Output the (X, Y) coordinate of the center of the cell containing the given text.  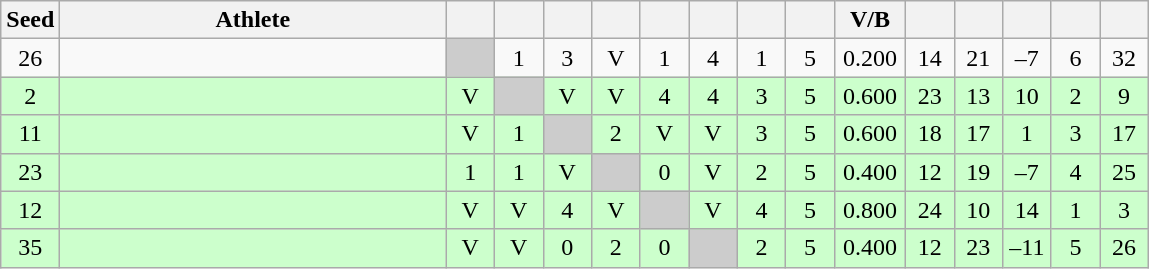
V/B (870, 20)
6 (1076, 58)
11 (30, 134)
18 (930, 134)
13 (978, 96)
25 (1124, 172)
Seed (30, 20)
Athlete (253, 20)
21 (978, 58)
0.200 (870, 58)
19 (978, 172)
32 (1124, 58)
–11 (1028, 248)
9 (1124, 96)
24 (930, 210)
0.800 (870, 210)
35 (30, 248)
